Extract the [x, y] coordinate from the center of the cell holding the provided text.  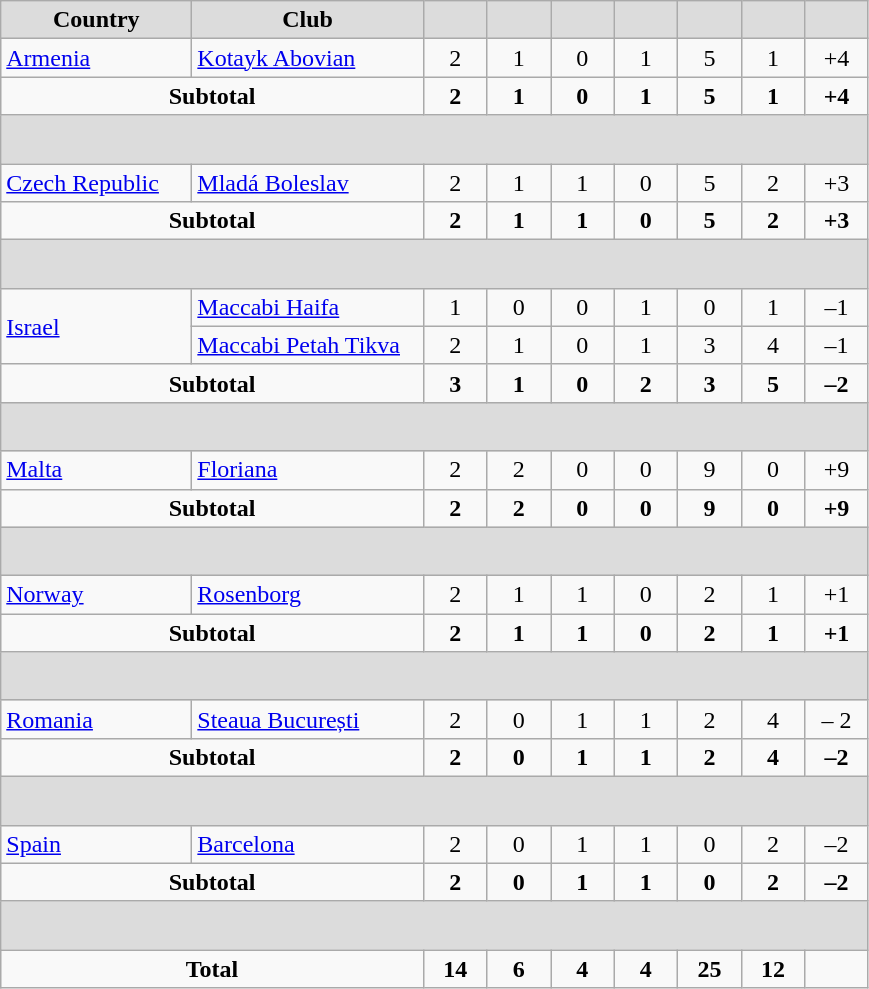
12 [773, 969]
Club [308, 20]
Maccabi Haifa [308, 307]
Kotayk Abovian [308, 58]
14 [455, 969]
– 2 [837, 719]
Czech Republic [96, 183]
Spain [96, 844]
Maccabi Petah Tikva [308, 345]
Mladá Boleslav [308, 183]
Total [212, 969]
Israel [96, 326]
Steaua București [308, 719]
Country [96, 20]
Romania [96, 719]
Floriana [308, 470]
Rosenborg [308, 595]
25 [710, 969]
Norway [96, 595]
Barcelona [308, 844]
Malta [96, 470]
Armenia [96, 58]
6 [519, 969]
